Scan for the cell matching the given text and deliver its (x, y) coordinate at center. 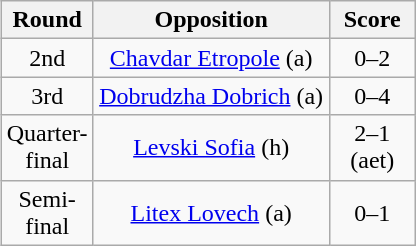
0–2 (372, 58)
Quarter-final (47, 148)
Litex Lovech (a) (211, 212)
Dobrudzha Dobrich (a) (211, 96)
Score (372, 20)
2nd (47, 58)
Chavdar Etropole (a) (211, 58)
Round (47, 20)
0–1 (372, 212)
2–1 (aet) (372, 148)
Levski Sofia (h) (211, 148)
3rd (47, 96)
Semi-final (47, 212)
Opposition (211, 20)
0–4 (372, 96)
